Detect which cell encompasses the target text, then output its [x, y] center coordinate. 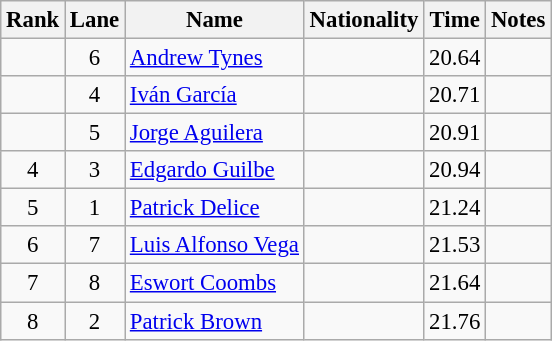
Edgardo Guilbe [215, 170]
1 [95, 208]
Name [215, 20]
Patrick Brown [215, 321]
21.64 [455, 283]
Notes [518, 20]
21.24 [455, 208]
Iván García [215, 95]
Lane [95, 20]
20.64 [455, 58]
Rank [33, 20]
Time [455, 20]
21.76 [455, 321]
21.53 [455, 245]
Eswort Coombs [215, 283]
Luis Alfonso Vega [215, 245]
20.91 [455, 133]
3 [95, 170]
Patrick Delice [215, 208]
2 [95, 321]
Andrew Tynes [215, 58]
Nationality [364, 20]
Jorge Aguilera [215, 133]
20.94 [455, 170]
20.71 [455, 95]
